Extract the (X, Y) coordinate from the center of the cell holding the provided text.  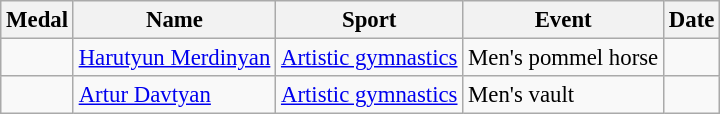
Date (692, 20)
Men's pommel horse (564, 58)
Event (564, 20)
Name (174, 20)
Sport (370, 20)
Harutyun Merdinyan (174, 58)
Medal (38, 20)
Artur Davtyan (174, 95)
Men's vault (564, 95)
